Output the (X, Y) coordinate of the center of the cell containing the given text.  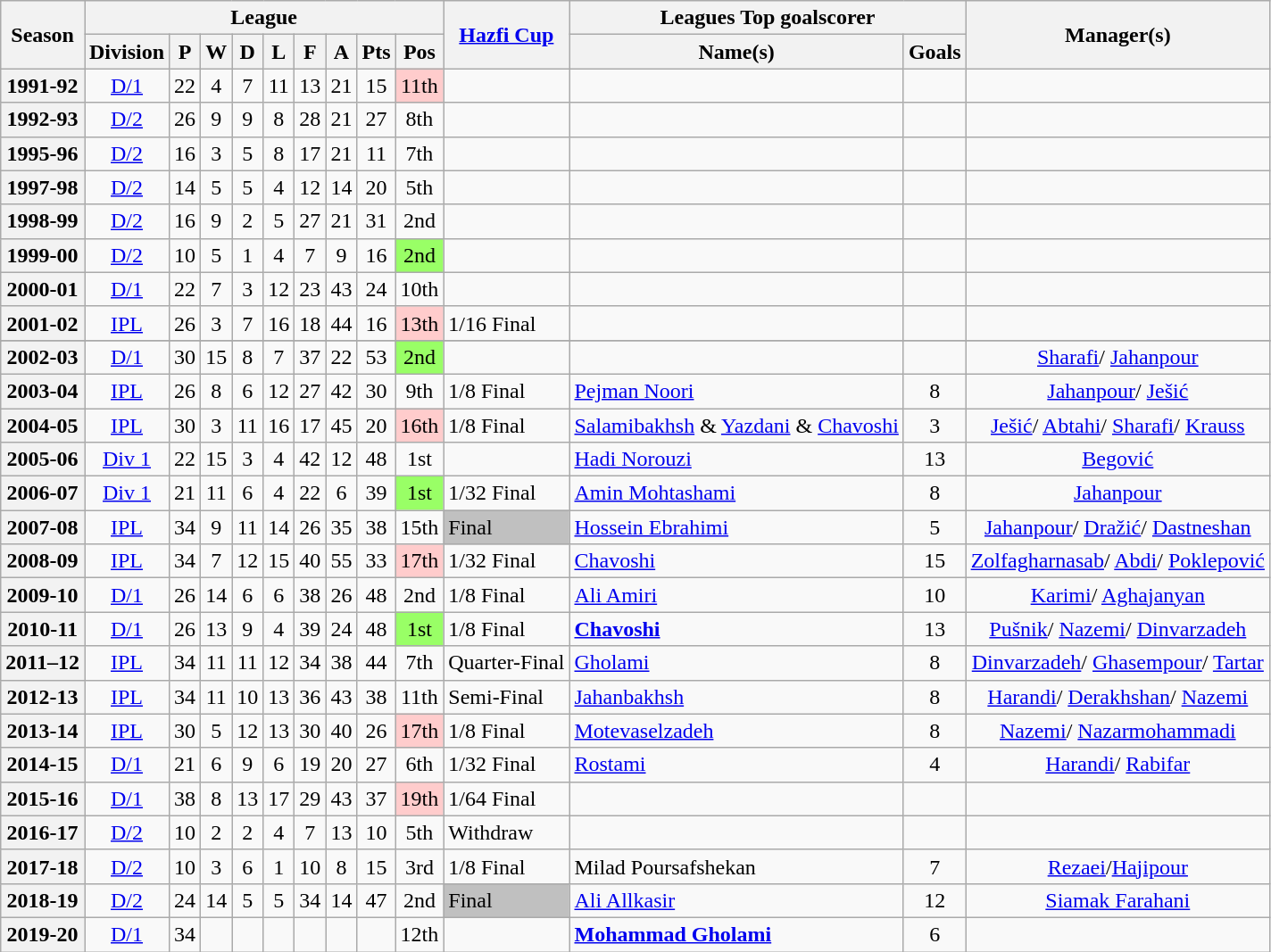
Milad Poursafshekan (736, 866)
Nazemi/ Nazarmohammadi (1117, 731)
2000-01 (43, 289)
47 (377, 900)
Name(s) (736, 52)
W (216, 52)
Pos (420, 52)
Rostami (736, 765)
2017-18 (43, 866)
P (186, 52)
2002-03 (43, 357)
Hazfi Cup (507, 35)
Mohammad Gholami (736, 934)
1995-96 (43, 153)
Motevaselzadeh (736, 731)
13th (420, 323)
Manager(s) (1117, 35)
Amin Mohtashami (736, 493)
12th (420, 934)
1/64 Final (507, 799)
Division (127, 52)
Ali Amiri (736, 595)
Salamibakhsh & Yazdani & Chavoshi (736, 426)
1992-93 (43, 120)
36 (311, 697)
Dinvarzadeh/ Ghasempour/ Tartar (1117, 663)
2011–12 (43, 663)
Pušnik/ Nazemi/ Dinvarzadeh (1117, 629)
18 (311, 323)
1998-99 (43, 221)
2018-19 (43, 900)
Harandi/ Rabifar (1117, 765)
53 (377, 357)
2009-10 (43, 595)
8th (420, 120)
Hadi Norouzi (736, 459)
2010-11 (43, 629)
2008-09 (43, 561)
15th (420, 527)
Jahanpour/ Dražić/ Dastneshan (1117, 527)
1991-92 (43, 86)
Gholami (736, 663)
Jahanbakhsh (736, 697)
2015-16 (43, 799)
33 (377, 561)
23 (311, 289)
Hossein Ebrahimi (736, 527)
Siamak Farahani (1117, 900)
2001-02 (43, 323)
1999-00 (43, 255)
Jahanpour/ Ješić (1117, 391)
L (278, 52)
31 (377, 221)
Season (43, 35)
Rezaei/Hajipour (1117, 866)
Harandi/ Derakhshan/ Nazemi (1117, 697)
2019-20 (43, 934)
2007-08 (43, 527)
2016-17 (43, 832)
1/16 Final (507, 323)
16th (420, 426)
19 (311, 765)
Jahanpour (1117, 493)
Leagues Top goalscorer (768, 18)
Pts (377, 52)
2006-07 (43, 493)
2014-15 (43, 765)
D (248, 52)
2013-14 (43, 731)
45 (341, 426)
Quarter-Final (507, 663)
2003-04 (43, 391)
Zolfagharnasab/ Abdi/ Poklepović (1117, 561)
2004-05 (43, 426)
Withdraw (507, 832)
2012-13 (43, 697)
Sharafi/ Jahanpour (1117, 357)
6th (420, 765)
Semi-Final (507, 697)
35 (341, 527)
3rd (420, 866)
A (341, 52)
28 (311, 120)
Begović (1117, 459)
Pejman Noori (736, 391)
9th (420, 391)
Goals (935, 52)
1997-98 (43, 187)
2005-06 (43, 459)
55 (341, 561)
19th (420, 799)
F (311, 52)
10th (420, 289)
League (263, 18)
Ješić/ Abtahi/ Sharafi/ Krauss (1117, 426)
Ali Allkasir (736, 900)
Karimi/ Aghajanyan (1117, 595)
29 (311, 799)
